Locate the cell with the specified text and output its [X, Y] center coordinate. 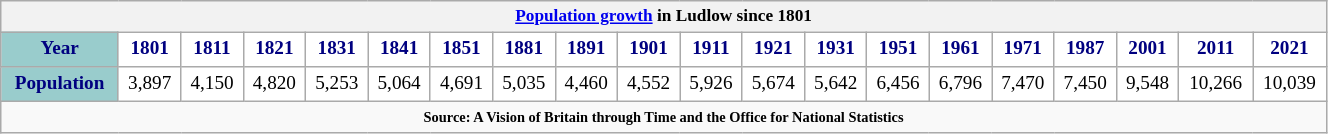
1841 [399, 50]
1971 [1023, 50]
1951 [898, 50]
1921 [773, 50]
2011 [1216, 50]
4,460 [586, 84]
1931 [835, 50]
4,820 [274, 84]
6,796 [960, 84]
5,642 [835, 84]
5,926 [711, 84]
4,552 [648, 84]
1911 [711, 50]
Population growth in Ludlow since 1801 [664, 16]
1801 [149, 50]
1811 [212, 50]
2001 [1147, 50]
4,150 [212, 84]
3,897 [149, 84]
1881 [524, 50]
1901 [648, 50]
5,674 [773, 84]
Source: A Vision of Britain through Time and the Office for National Statistics [664, 116]
1891 [586, 50]
10,039 [1289, 84]
5,253 [337, 84]
6,456 [898, 84]
1851 [461, 50]
9,548 [1147, 84]
5,035 [524, 84]
4,691 [461, 84]
7,450 [1085, 84]
7,470 [1023, 84]
1961 [960, 50]
Population [60, 84]
Year [60, 50]
1821 [274, 50]
2021 [1289, 50]
5,064 [399, 84]
1831 [337, 50]
1987 [1085, 50]
10,266 [1216, 84]
